Extract the (x, y) coordinate from the center of the cell holding the provided text.  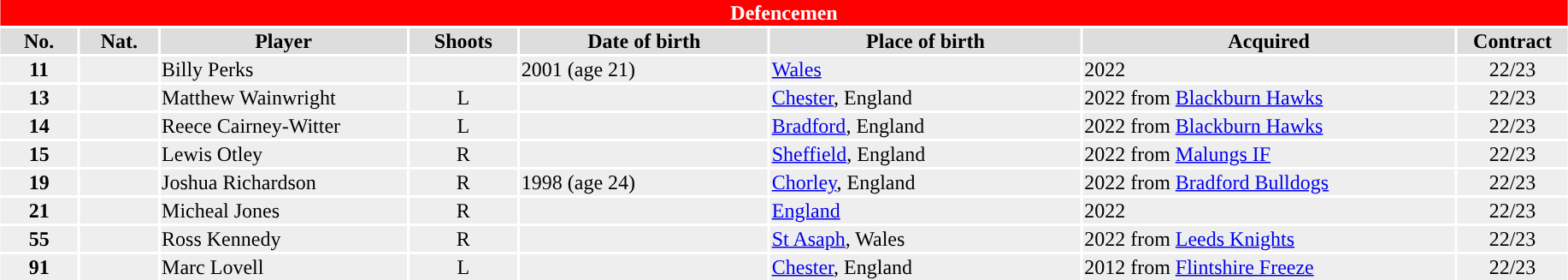
Sheffield, England (925, 154)
19 (39, 182)
Micheal Jones (284, 211)
Reece Cairney-Witter (284, 126)
Nat. (120, 41)
Player (284, 41)
91 (39, 267)
Wales (925, 69)
Bradford, England (925, 126)
Shoots (463, 41)
14 (39, 126)
Joshua Richardson (284, 182)
Place of birth (925, 41)
55 (39, 239)
Billy Perks (284, 69)
Lewis Otley (284, 154)
No. (39, 41)
Acquired (1269, 41)
2022 from Leeds Knights (1269, 239)
Defencemen (783, 13)
St Asaph, Wales (925, 239)
11 (39, 69)
15 (39, 154)
Marc Lovell (284, 267)
Chorley, England (925, 182)
2001 (age 21) (644, 69)
Contract (1513, 41)
13 (39, 98)
1998 (age 24) (644, 182)
Matthew Wainwright (284, 98)
2012 from Flintshire Freeze (1269, 267)
Ross Kennedy (284, 239)
England (925, 211)
21 (39, 211)
2022 from Bradford Bulldogs (1269, 182)
2022 from Malungs IF (1269, 154)
Date of birth (644, 41)
